Detect which cell encompasses the target text, then output its [x, y] center coordinate. 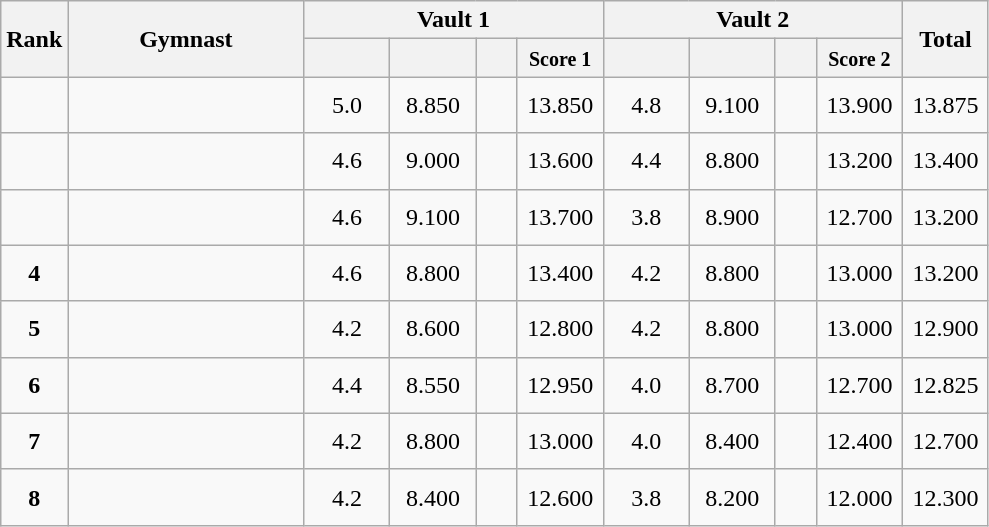
8.850 [433, 105]
Vault 2 [752, 20]
12.000 [859, 497]
Score 1 [560, 58]
13.875 [945, 105]
Score 2 [859, 58]
6 [34, 385]
8.550 [433, 385]
Rank [34, 39]
13.600 [560, 161]
8.200 [732, 497]
13.900 [859, 105]
Total [945, 39]
9.000 [433, 161]
Vault 1 [454, 20]
12.950 [560, 385]
12.400 [859, 441]
5.0 [347, 105]
12.900 [945, 329]
5 [34, 329]
7 [34, 441]
13.850 [560, 105]
8.700 [732, 385]
12.300 [945, 497]
8.900 [732, 217]
4.8 [646, 105]
4 [34, 273]
12.825 [945, 385]
8 [34, 497]
12.600 [560, 497]
12.800 [560, 329]
Gymnast [186, 39]
13.700 [560, 217]
8.600 [433, 329]
